Extract the [x, y] coordinate from the center of the cell holding the provided text.  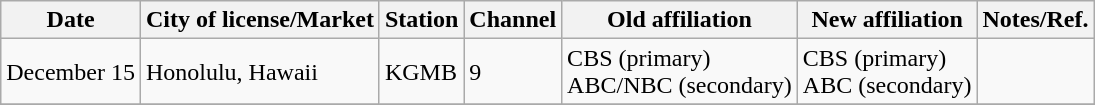
CBS (primary) ABC (secondary) [887, 72]
Notes/Ref. [1036, 20]
December 15 [71, 72]
Honolulu, Hawaii [260, 72]
Station [421, 20]
City of license/Market [260, 20]
Channel [513, 20]
9 [513, 72]
New affiliation [887, 20]
Old affiliation [680, 20]
CBS (primary) ABC/NBC (secondary) [680, 72]
KGMB [421, 72]
Date [71, 20]
